Determine the [x, y] coordinate at the center of the cell enclosing the given text.  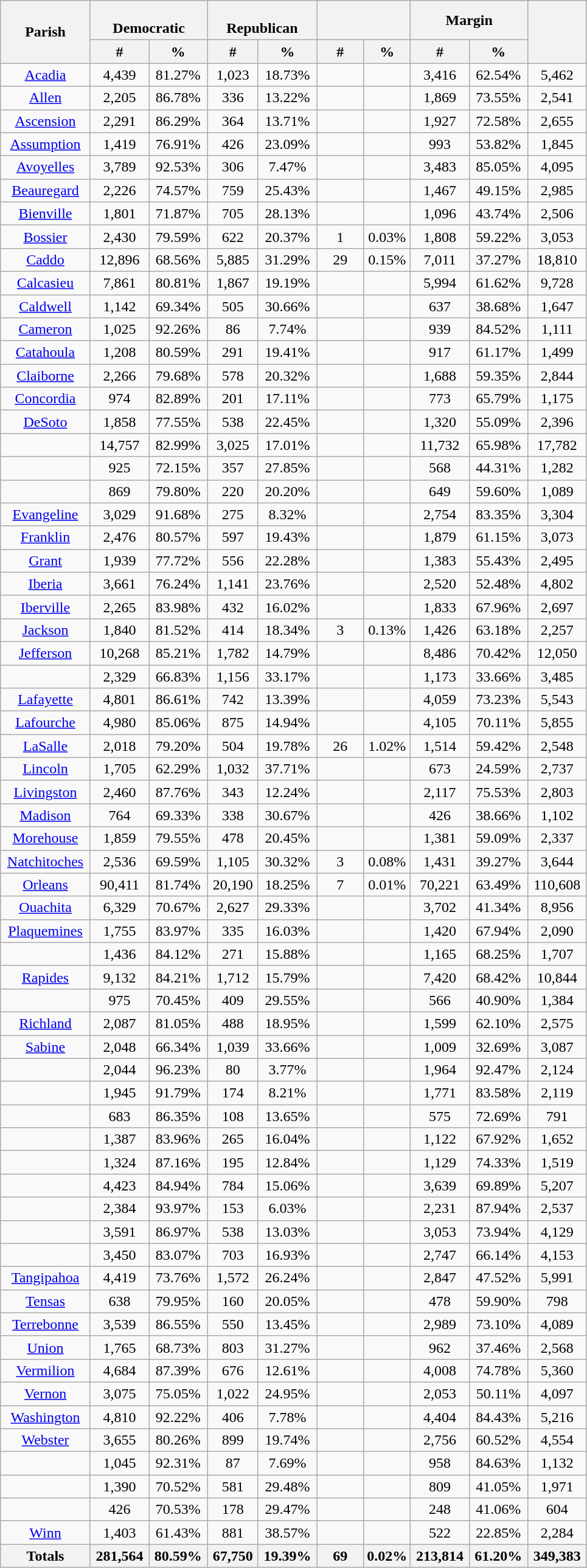
33.17% [287, 677]
19.39% [287, 1556]
2,396 [557, 422]
19.19% [287, 283]
1,384 [557, 1000]
1,647 [557, 306]
1,859 [119, 838]
24.95% [287, 1394]
1,403 [119, 1533]
683 [119, 1116]
432 [232, 607]
17.11% [287, 399]
79.68% [178, 376]
40.90% [498, 1000]
84.63% [498, 1463]
1,771 [440, 1093]
649 [440, 491]
15.79% [287, 977]
59.35% [498, 376]
19.78% [287, 746]
81.05% [178, 1023]
Terrebonne [46, 1324]
79.80% [178, 491]
3,304 [557, 514]
71.87% [178, 213]
19.41% [287, 353]
70.42% [498, 653]
4,153 [557, 1255]
41.05% [498, 1487]
1,945 [119, 1093]
Lincoln [46, 769]
72.69% [498, 1116]
20.05% [287, 1301]
67.96% [498, 607]
47.52% [498, 1278]
13.39% [287, 700]
83.97% [178, 931]
50.11% [498, 1394]
676 [232, 1370]
96.23% [178, 1070]
20.45% [287, 838]
638 [119, 1301]
92.53% [178, 167]
86.55% [178, 1324]
2,048 [119, 1046]
2,985 [557, 190]
1,390 [119, 1487]
5,360 [557, 1370]
195 [232, 1162]
Franklin [46, 537]
178 [232, 1510]
2,575 [557, 1023]
44.31% [498, 468]
7.74% [287, 330]
2,337 [557, 838]
77.55% [178, 422]
881 [232, 1533]
55.09% [498, 422]
38.68% [498, 306]
66.34% [178, 1046]
1,105 [232, 862]
364 [232, 121]
Totals [46, 1556]
7.47% [287, 167]
13.71% [287, 121]
13.03% [287, 1232]
1,009 [440, 1046]
86.29% [178, 121]
6,329 [119, 908]
1,869 [440, 98]
Richland [46, 1023]
79.20% [178, 746]
1,833 [440, 607]
1,801 [119, 213]
69 [341, 1556]
29.33% [287, 908]
12.84% [287, 1162]
7.69% [287, 1463]
26.24% [287, 1278]
22.85% [498, 1533]
15.88% [287, 954]
26 [341, 746]
5,991 [557, 1278]
899 [232, 1440]
2,627 [232, 908]
1 [341, 237]
70.53% [178, 1510]
2,266 [119, 376]
174 [232, 1093]
65.79% [498, 399]
76.24% [178, 584]
12.24% [287, 792]
61.17% [498, 353]
9,132 [119, 977]
2,090 [557, 931]
70.11% [498, 723]
14.79% [287, 653]
12,896 [119, 260]
1,652 [557, 1139]
2,754 [440, 514]
5,216 [557, 1417]
201 [232, 399]
67.94% [498, 931]
73.76% [178, 1278]
803 [232, 1347]
306 [232, 167]
993 [440, 144]
1,599 [440, 1023]
4,129 [557, 1232]
2,329 [119, 677]
86.78% [178, 98]
19.74% [287, 1440]
1,129 [440, 1162]
10,844 [557, 977]
Rapides [46, 977]
82.89% [178, 399]
59.22% [498, 237]
87.76% [178, 792]
70,221 [440, 885]
16.93% [287, 1255]
70.45% [178, 1000]
8,956 [557, 908]
0.02% [387, 1556]
962 [440, 1347]
265 [232, 1139]
1,514 [440, 746]
10,268 [119, 653]
4,059 [440, 700]
12.61% [287, 1370]
83.58% [498, 1093]
0.08% [387, 862]
61.20% [498, 1556]
Avoyelles [46, 167]
53.82% [498, 144]
74.78% [498, 1370]
1,840 [119, 630]
1,111 [557, 330]
8.21% [287, 1093]
566 [440, 1000]
2,053 [440, 1394]
29 [341, 260]
2,737 [557, 769]
81.74% [178, 885]
84.12% [178, 954]
773 [440, 399]
2,460 [119, 792]
Bossier [46, 237]
349,383 [557, 1556]
2,384 [119, 1209]
550 [232, 1324]
3,539 [119, 1324]
68.73% [178, 1347]
69.34% [178, 306]
1,765 [119, 1347]
62.54% [498, 75]
84.21% [178, 977]
2,119 [557, 1093]
3,025 [232, 445]
4,008 [440, 1370]
37.46% [498, 1347]
Tangipahoa [46, 1278]
43.74% [498, 213]
4,554 [557, 1440]
17.01% [287, 445]
798 [557, 1301]
Catahoula [46, 353]
0.15% [387, 260]
Caddo [46, 260]
975 [119, 1000]
37.71% [287, 769]
597 [232, 537]
Vernon [46, 1394]
4,684 [119, 1370]
70.67% [178, 908]
2,226 [119, 190]
20.32% [287, 376]
74.57% [178, 190]
32.69% [498, 1046]
1,499 [557, 353]
4,980 [119, 723]
759 [232, 190]
Morehouse [46, 838]
2,291 [119, 121]
Orleans [46, 885]
Allen [46, 98]
Union [46, 1347]
1,712 [232, 977]
15.06% [287, 1186]
1,420 [440, 931]
86.61% [178, 700]
3,029 [119, 514]
69.89% [498, 1186]
80.26% [178, 1440]
1,572 [232, 1278]
86 [232, 330]
3,087 [557, 1046]
504 [232, 746]
90,411 [119, 885]
31.29% [287, 260]
76.91% [178, 144]
Cameron [46, 330]
2,018 [119, 746]
Parish [46, 32]
3,416 [440, 75]
91.68% [178, 514]
18.73% [287, 75]
Caldwell [46, 306]
5,885 [232, 260]
581 [232, 1487]
83.98% [178, 607]
Acadia [46, 75]
3,075 [119, 1394]
25.43% [287, 190]
2,124 [557, 1070]
67.92% [498, 1139]
92.47% [498, 1070]
Claiborne [46, 376]
275 [232, 514]
2,506 [557, 213]
27.85% [287, 468]
5,543 [557, 700]
61.62% [498, 283]
80.81% [178, 283]
81.52% [178, 630]
2,520 [440, 584]
3,702 [440, 908]
Winn [46, 1533]
Beauregard [46, 190]
92.31% [178, 1463]
1,436 [119, 954]
Assumption [46, 144]
23.76% [287, 584]
2,847 [440, 1278]
87 [232, 1463]
Calcasieu [46, 283]
68.42% [498, 977]
5,994 [440, 283]
Vermilion [46, 1370]
2,265 [119, 607]
3,639 [440, 1186]
2,548 [557, 746]
Washington [46, 1417]
75.53% [498, 792]
0.03% [387, 237]
29.47% [287, 1510]
1,122 [440, 1139]
1,705 [119, 769]
809 [440, 1487]
1,089 [557, 491]
69.59% [178, 862]
0.13% [387, 630]
38.66% [498, 815]
7 [341, 885]
30.67% [287, 815]
1,845 [557, 144]
29.48% [287, 1487]
1,032 [232, 769]
958 [440, 1463]
24.59% [498, 769]
62.29% [178, 769]
406 [232, 1417]
4,404 [440, 1417]
2,989 [440, 1324]
75.05% [178, 1394]
1,173 [440, 677]
31.27% [287, 1347]
0.01% [387, 885]
Iberville [46, 607]
86.97% [178, 1232]
83.07% [178, 1255]
1,023 [232, 75]
5,855 [557, 723]
7,011 [440, 260]
488 [232, 1023]
82.99% [178, 445]
1,939 [119, 561]
1,964 [440, 1070]
79.59% [178, 237]
108 [232, 1116]
13.45% [287, 1324]
79.55% [178, 838]
556 [232, 561]
7,861 [119, 283]
3,073 [557, 537]
974 [119, 399]
68.25% [498, 954]
1,132 [557, 1463]
63.18% [498, 630]
30.32% [287, 862]
3,655 [119, 1440]
7,420 [440, 977]
1,755 [119, 931]
Jefferson [46, 653]
1,102 [557, 815]
336 [232, 98]
Iberia [46, 584]
Sabine [46, 1046]
1,858 [119, 422]
41.06% [498, 1510]
2,756 [440, 1440]
Plaquemines [46, 931]
1,927 [440, 121]
72.58% [498, 121]
5,207 [557, 1186]
Evangeline [46, 514]
220 [232, 491]
2,495 [557, 561]
30.66% [287, 306]
1,165 [440, 954]
575 [440, 1116]
637 [440, 306]
409 [232, 1000]
63.49% [498, 885]
61.15% [498, 537]
2,430 [119, 237]
70.52% [178, 1487]
4,802 [557, 584]
20.37% [287, 237]
568 [440, 468]
Livingston [46, 792]
3.77% [287, 1070]
578 [232, 376]
69.33% [178, 815]
869 [119, 491]
59.60% [498, 491]
2,803 [557, 792]
4,423 [119, 1186]
79.95% [178, 1301]
85.05% [498, 167]
2,536 [119, 862]
LaSalle [46, 746]
153 [232, 1209]
67,750 [232, 1556]
1,879 [440, 537]
14.94% [287, 723]
5,462 [557, 75]
4,419 [119, 1278]
522 [440, 1533]
1,419 [119, 144]
4,097 [557, 1394]
60.52% [498, 1440]
3,644 [557, 862]
784 [232, 1186]
1,971 [557, 1487]
281,564 [119, 1556]
2,087 [119, 1023]
2,284 [557, 1533]
84.52% [498, 330]
Webster [46, 1440]
3,661 [119, 584]
3,450 [119, 1255]
72.15% [178, 468]
1,022 [232, 1394]
2,697 [557, 607]
Republican [262, 21]
8.32% [287, 514]
83.35% [498, 514]
357 [232, 468]
62.10% [498, 1023]
248 [440, 1510]
13.22% [287, 98]
59.09% [498, 838]
DeSoto [46, 422]
49.15% [498, 190]
66.83% [178, 677]
673 [440, 769]
1,141 [232, 584]
85.06% [178, 723]
29.55% [287, 1000]
6.03% [287, 1209]
1,324 [119, 1162]
1,519 [557, 1162]
764 [119, 815]
Lafayette [46, 700]
1.02% [387, 746]
66.14% [498, 1255]
1,867 [232, 283]
Lafourche [46, 723]
1,387 [119, 1139]
213,814 [440, 1556]
59.90% [498, 1301]
77.72% [178, 561]
20.20% [287, 491]
Democratic [148, 21]
23.09% [287, 144]
110,608 [557, 885]
28.13% [287, 213]
61.43% [178, 1533]
16.02% [287, 607]
18.25% [287, 885]
2,231 [440, 1209]
2,117 [440, 792]
705 [232, 213]
59.42% [498, 746]
87.39% [178, 1370]
271 [232, 954]
Madison [46, 815]
1,208 [119, 353]
1,175 [557, 399]
13.65% [287, 1116]
73.23% [498, 700]
9,728 [557, 283]
343 [232, 792]
22.45% [287, 422]
1,025 [119, 330]
505 [232, 306]
742 [232, 700]
74.33% [498, 1162]
81.27% [178, 75]
4,439 [119, 75]
2,476 [119, 537]
1,467 [440, 190]
38.57% [287, 1533]
39.27% [498, 862]
939 [440, 330]
83.96% [178, 1139]
4,801 [119, 700]
3,483 [440, 167]
73.10% [498, 1324]
875 [232, 723]
80.57% [178, 537]
3,789 [119, 167]
Natchitoches [46, 862]
4,105 [440, 723]
1,320 [440, 422]
14,757 [119, 445]
2,537 [557, 1209]
1,688 [440, 376]
Margin [470, 21]
291 [232, 353]
4,089 [557, 1324]
41.34% [498, 908]
2,541 [557, 98]
22.28% [287, 561]
12,050 [557, 653]
7.78% [287, 1417]
Jackson [46, 630]
18,810 [557, 260]
84.94% [178, 1186]
Concordia [46, 399]
52.48% [498, 584]
2,655 [557, 121]
84.43% [498, 1417]
16.03% [287, 931]
93.97% [178, 1209]
73.55% [498, 98]
1,426 [440, 630]
55.43% [498, 561]
1,096 [440, 213]
1,156 [232, 677]
1,039 [232, 1046]
1,808 [440, 237]
16.04% [287, 1139]
1,383 [440, 561]
2,044 [119, 1070]
3,591 [119, 1232]
80 [232, 1070]
Ascension [46, 121]
Bienville [46, 213]
2,568 [557, 1347]
Grant [46, 561]
91.79% [178, 1093]
2,844 [557, 376]
1,282 [557, 468]
160 [232, 1301]
20,190 [232, 885]
1,707 [557, 954]
18.95% [287, 1023]
37.27% [498, 260]
1,431 [440, 862]
18.34% [287, 630]
92.22% [178, 1417]
925 [119, 468]
4,810 [119, 1417]
917 [440, 353]
68.56% [178, 260]
8,486 [440, 653]
87.16% [178, 1162]
414 [232, 630]
703 [232, 1255]
2,257 [557, 630]
4,095 [557, 167]
2,205 [119, 98]
3,485 [557, 677]
604 [557, 1510]
2,747 [440, 1255]
73.94% [498, 1232]
1,142 [119, 306]
92.26% [178, 330]
87.94% [498, 1209]
11,732 [440, 445]
1,381 [440, 838]
622 [232, 237]
85.21% [178, 653]
17,782 [557, 445]
Ouachita [46, 908]
791 [557, 1116]
1,045 [119, 1463]
338 [232, 815]
19.43% [287, 537]
86.35% [178, 1116]
65.98% [498, 445]
Tensas [46, 1301]
1,782 [232, 653]
335 [232, 931]
